From the cell containing the given text, extract its center point as [x, y] coordinate. 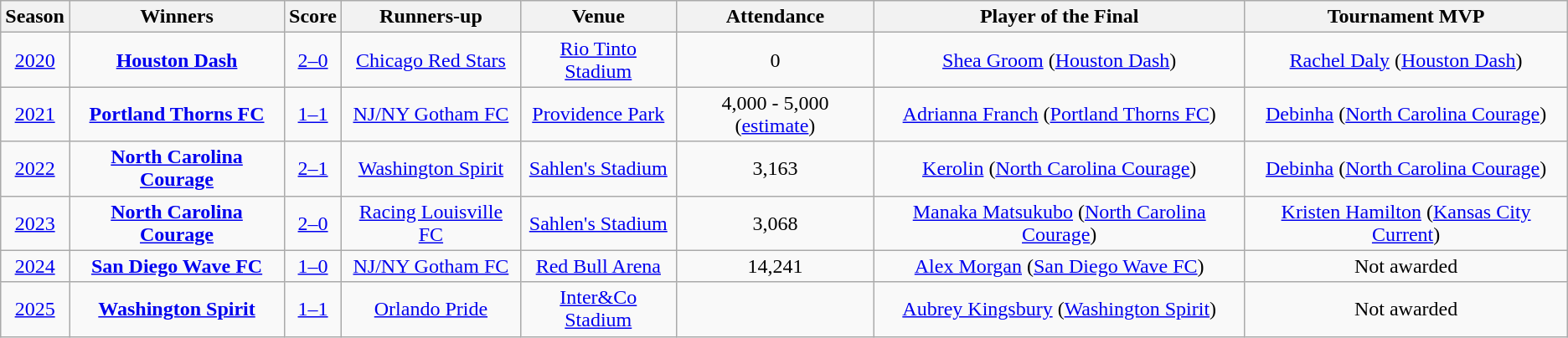
Kristen Hamilton (Kansas City Current) [1406, 223]
Tournament MVP [1406, 17]
2022 [35, 169]
1–0 [313, 266]
2–1 [313, 169]
14,241 [775, 266]
Kerolin (North Carolina Courage) [1059, 169]
Winners [176, 17]
Season [35, 17]
4,000 - 5,000 (estimate) [775, 114]
Venue [598, 17]
Adrianna Franch (Portland Thorns FC) [1059, 114]
3,163 [775, 169]
Attendance [775, 17]
Shea Groom (Houston Dash) [1059, 60]
2025 [35, 310]
Score [313, 17]
Orlando Pride [431, 310]
Houston Dash [176, 60]
Aubrey Kingsbury (Washington Spirit) [1059, 310]
Rachel Daly (Houston Dash) [1406, 60]
San Diego Wave FC [176, 266]
Providence Park [598, 114]
Runners-up [431, 17]
Racing Louisville FC [431, 223]
0 [775, 60]
Chicago Red Stars [431, 60]
Manaka Matsukubo (North Carolina Courage) [1059, 223]
2020 [35, 60]
Alex Morgan (San Diego Wave FC) [1059, 266]
Red Bull Arena [598, 266]
3,068 [775, 223]
2024 [35, 266]
Player of the Final [1059, 17]
Inter&Co Stadium [598, 310]
2021 [35, 114]
Rio Tinto Stadium [598, 60]
Portland Thorns FC [176, 114]
2023 [35, 223]
